Capture the cell that displays the provided text and extract its [x, y] central coordinate. 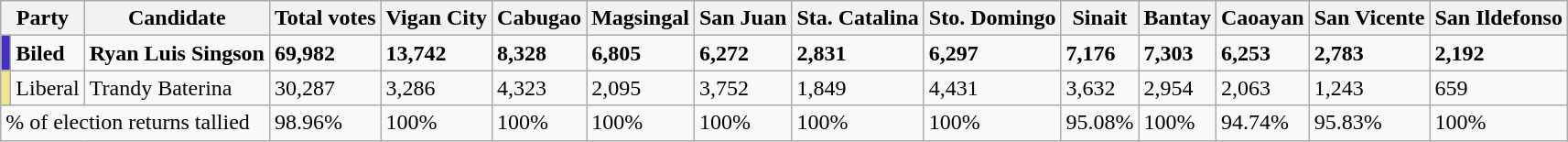
13,742 [437, 53]
94.74% [1262, 123]
4,431 [992, 88]
659 [1498, 88]
6,297 [992, 53]
Caoayan [1262, 18]
2,192 [1498, 53]
Biled [48, 53]
4,323 [540, 88]
% of election returns tallied [135, 123]
Sta. Catalina [858, 18]
Cabugao [540, 18]
2,954 [1177, 88]
2,063 [1262, 88]
95.08% [1100, 123]
Party [42, 18]
30,287 [325, 88]
Ryan Luis Singson [177, 53]
6,253 [1262, 53]
6,272 [742, 53]
San Juan [742, 18]
1,849 [858, 88]
1,243 [1369, 88]
95.83% [1369, 123]
San Ildefonso [1498, 18]
98.96% [325, 123]
3,286 [437, 88]
3,632 [1100, 88]
Bantay [1177, 18]
7,303 [1177, 53]
Sto. Domingo [992, 18]
2,831 [858, 53]
Liberal [48, 88]
69,982 [325, 53]
Magsingal [641, 18]
Vigan City [437, 18]
2,095 [641, 88]
Total votes [325, 18]
San Vicente [1369, 18]
7,176 [1100, 53]
3,752 [742, 88]
Sinait [1100, 18]
Trandy Baterina [177, 88]
Candidate [177, 18]
2,783 [1369, 53]
8,328 [540, 53]
6,805 [641, 53]
